Locate the cell with the specified text and output its (X, Y) center coordinate. 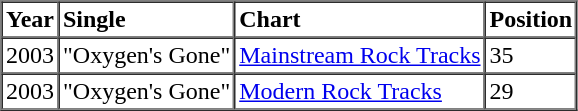
35 (531, 56)
Chart (360, 20)
Year (30, 20)
29 (531, 92)
Single (146, 20)
Modern Rock Tracks (360, 92)
Mainstream Rock Tracks (360, 56)
Position (531, 20)
